Scan for the cell matching the given text and deliver its [x, y] coordinate at center. 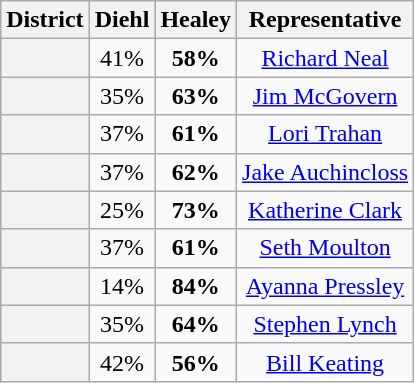
Diehl [122, 20]
42% [122, 362]
Katherine Clark [326, 210]
56% [196, 362]
Seth Moulton [326, 248]
73% [196, 210]
14% [122, 286]
Lori Trahan [326, 134]
25% [122, 210]
58% [196, 58]
District [45, 20]
Jim McGovern [326, 96]
Stephen Lynch [326, 324]
64% [196, 324]
Richard Neal [326, 58]
41% [122, 58]
Representative [326, 20]
63% [196, 96]
Healey [196, 20]
84% [196, 286]
62% [196, 172]
Ayanna Pressley [326, 286]
Jake Auchincloss [326, 172]
Bill Keating [326, 362]
